Scan for the cell matching the given text and deliver its (X, Y) coordinate at center. 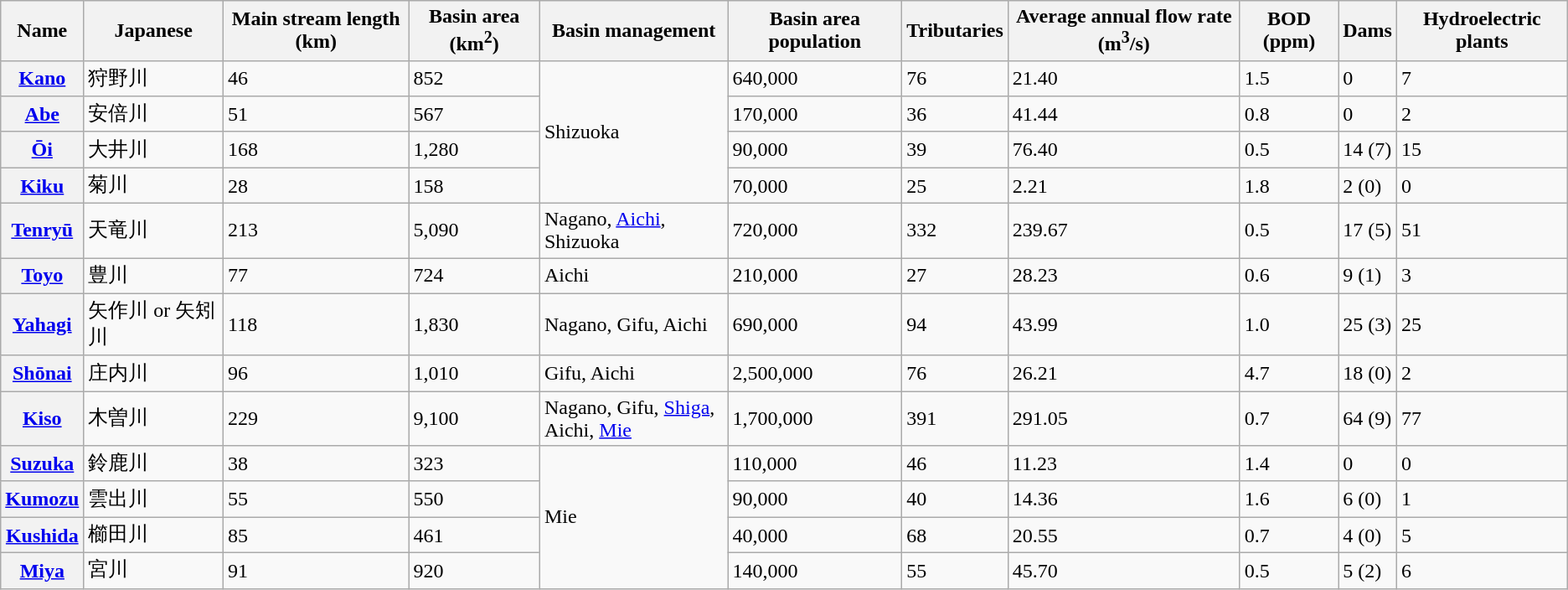
28 (317, 186)
Ōi (42, 149)
鈴鹿川 (154, 464)
118 (317, 324)
6 (0) (1368, 499)
168 (317, 149)
1.0 (1288, 324)
20.55 (1124, 535)
17 (5) (1368, 231)
9 (1) (1368, 277)
2,500,000 (815, 374)
Kushida (42, 535)
91 (317, 572)
724 (474, 277)
14 (7) (1368, 149)
110,000 (815, 464)
2.21 (1124, 186)
64 (9) (1368, 419)
3 (1482, 277)
6 (1482, 572)
1,010 (474, 374)
1,700,000 (815, 419)
櫛田川 (154, 535)
Nagano, Gifu, Aichi (633, 324)
852 (474, 79)
39 (955, 149)
2 (0) (1368, 186)
76.40 (1124, 149)
Shōnai (42, 374)
Kano (42, 79)
291.05 (1124, 419)
Kiso (42, 419)
豊川 (154, 277)
5,090 (474, 231)
Gifu, Aichi (633, 374)
宮川 (154, 572)
Name (42, 31)
690,000 (815, 324)
170,000 (815, 114)
38 (317, 464)
雲出川 (154, 499)
43.99 (1124, 324)
Shizuoka (633, 132)
Main stream length (km) (317, 31)
Hydroelectric plants (1482, 31)
0.6 (1288, 277)
大井川 (154, 149)
720,000 (815, 231)
36 (955, 114)
Mie (633, 517)
28.23 (1124, 277)
5 (2) (1368, 572)
45.70 (1124, 572)
332 (955, 231)
1.5 (1288, 79)
323 (474, 464)
木曽川 (154, 419)
94 (955, 324)
9,100 (474, 419)
矢作川 or 矢矧川 (154, 324)
210,000 (815, 277)
Basin area population (815, 31)
461 (474, 535)
96 (317, 374)
40 (955, 499)
安倍川 (154, 114)
1,830 (474, 324)
Kiku (42, 186)
Yahagi (42, 324)
Nagano, Gifu, Shiga,Aichi, Mie (633, 419)
BOD (ppm) (1288, 31)
550 (474, 499)
狩野川 (154, 79)
Dams (1368, 31)
Aichi (633, 277)
213 (317, 231)
68 (955, 535)
菊川 (154, 186)
Average annual flow rate (m3/s) (1124, 31)
25 (3) (1368, 324)
4.7 (1288, 374)
Abe (42, 114)
Tributaries (955, 31)
26.21 (1124, 374)
Japanese (154, 31)
1 (1482, 499)
Miya (42, 572)
70,000 (815, 186)
391 (955, 419)
5 (1482, 535)
Basin area (km2) (474, 31)
Nagano, Aichi, Shizuoka (633, 231)
14.36 (1124, 499)
11.23 (1124, 464)
1.4 (1288, 464)
天竜川 (154, 231)
15 (1482, 149)
920 (474, 572)
1.8 (1288, 186)
Tenryū (42, 231)
640,000 (815, 79)
567 (474, 114)
229 (317, 419)
1,280 (474, 149)
239.67 (1124, 231)
21.40 (1124, 79)
Basin management (633, 31)
41.44 (1124, 114)
庄内川 (154, 374)
Toyo (42, 277)
4 (0) (1368, 535)
Kumozu (42, 499)
0.8 (1288, 114)
140,000 (815, 572)
40,000 (815, 535)
18 (0) (1368, 374)
85 (317, 535)
7 (1482, 79)
Suzuka (42, 464)
27 (955, 277)
1.6 (1288, 499)
158 (474, 186)
